Determine the [X, Y] coordinate at the center of the cell enclosing the given text.  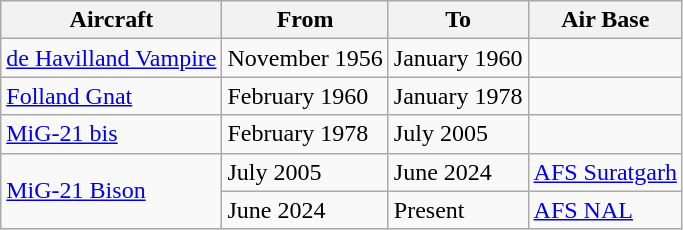
November 1956 [305, 58]
MiG-21 Bison [112, 191]
January 1960 [458, 58]
MiG-21 bis [112, 134]
January 1978 [458, 96]
Air Base [605, 20]
Aircraft [112, 20]
AFS Suratgarh [605, 172]
February 1978 [305, 134]
To [458, 20]
From [305, 20]
de Havilland Vampire [112, 58]
Folland Gnat [112, 96]
Present [458, 210]
February 1960 [305, 96]
AFS NAL [605, 210]
